Extract the [X, Y] coordinate from the center of the cell holding the provided text.  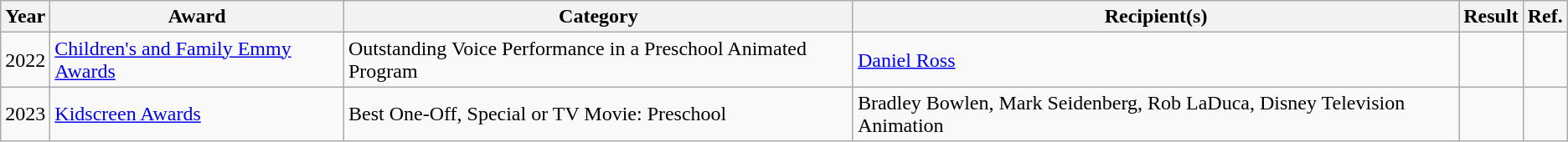
Ref. [1545, 17]
Bradley Bowlen, Mark Seidenberg, Rob LaDuca, Disney Television Animation [1156, 114]
Year [25, 17]
Award [198, 17]
2023 [25, 114]
Category [598, 17]
Children's and Family Emmy Awards [198, 60]
Recipient(s) [1156, 17]
Result [1491, 17]
2022 [25, 60]
Best One-Off, Special or TV Movie: Preschool [598, 114]
Outstanding Voice Performance in a Preschool Animated Program [598, 60]
Kidscreen Awards [198, 114]
Daniel Ross [1156, 60]
